Detect which cell encompasses the target text, then output its [X, Y] center coordinate. 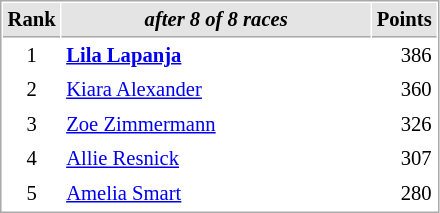
after 8 of 8 races [216, 20]
1 [32, 56]
2 [32, 90]
Rank [32, 20]
307 [404, 158]
5 [32, 194]
Kiara Alexander [216, 90]
386 [404, 56]
3 [32, 124]
Amelia Smart [216, 194]
4 [32, 158]
Allie Resnick [216, 158]
360 [404, 90]
326 [404, 124]
Zoe Zimmermann [216, 124]
Lila Lapanja [216, 56]
Points [404, 20]
280 [404, 194]
